Provide the [x, y] coordinate of the cell's center where the given text is located.  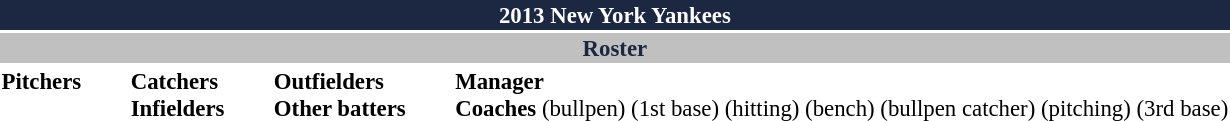
Roster [615, 48]
2013 New York Yankees [615, 15]
